Pinpoint the cell where the given text exists, returning its (x, y) midpoint coordinate. 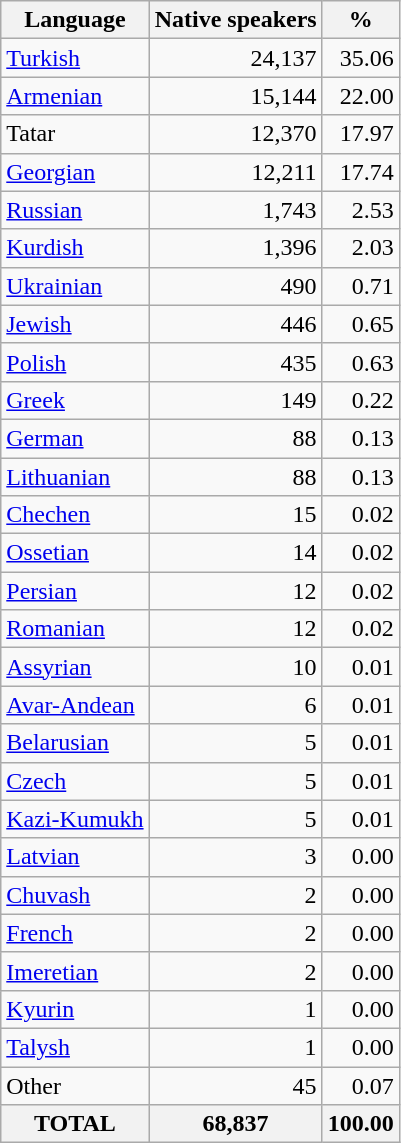
Ossetian (75, 553)
Kyurin (75, 1009)
Belarusian (75, 743)
149 (236, 400)
435 (236, 362)
24,137 (236, 58)
14 (236, 553)
15,144 (236, 96)
Talysh (75, 1047)
2.53 (360, 210)
100.00 (360, 1124)
Ukrainian (75, 286)
Czech (75, 781)
Kazi-Kumukh (75, 819)
17.74 (360, 172)
Kurdish (75, 248)
Greek (75, 400)
Avar-Andean (75, 705)
Persian (75, 591)
12,370 (236, 134)
12,211 (236, 172)
TOTAL (75, 1124)
Chechen (75, 515)
0.07 (360, 1085)
Assyrian (75, 667)
Lithuanian (75, 477)
% (360, 20)
Polish (75, 362)
2.03 (360, 248)
Imeretian (75, 971)
Latvian (75, 857)
68,837 (236, 1124)
Chuvash (75, 895)
German (75, 438)
35.06 (360, 58)
45 (236, 1085)
Romanian (75, 629)
Jewish (75, 324)
0.65 (360, 324)
1,743 (236, 210)
Armenian (75, 96)
Turkish (75, 58)
17.97 (360, 134)
Tatar (75, 134)
3 (236, 857)
1,396 (236, 248)
446 (236, 324)
10 (236, 667)
0.71 (360, 286)
Other (75, 1085)
Georgian (75, 172)
6 (236, 705)
Native speakers (236, 20)
0.63 (360, 362)
Russian (75, 210)
490 (236, 286)
Language (75, 20)
15 (236, 515)
0.22 (360, 400)
French (75, 933)
22.00 (360, 96)
